For the text-containing cell, return its midpoint in (x, y) coordinate format. 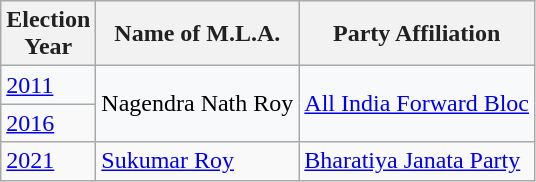
Party Affiliation (417, 34)
Bharatiya Janata Party (417, 161)
2016 (48, 123)
ElectionYear (48, 34)
All India Forward Bloc (417, 104)
2021 (48, 161)
Sukumar Roy (198, 161)
Nagendra Nath Roy (198, 104)
Name of M.L.A. (198, 34)
2011 (48, 85)
